Locate the cell with the specified text and output its [X, Y] center coordinate. 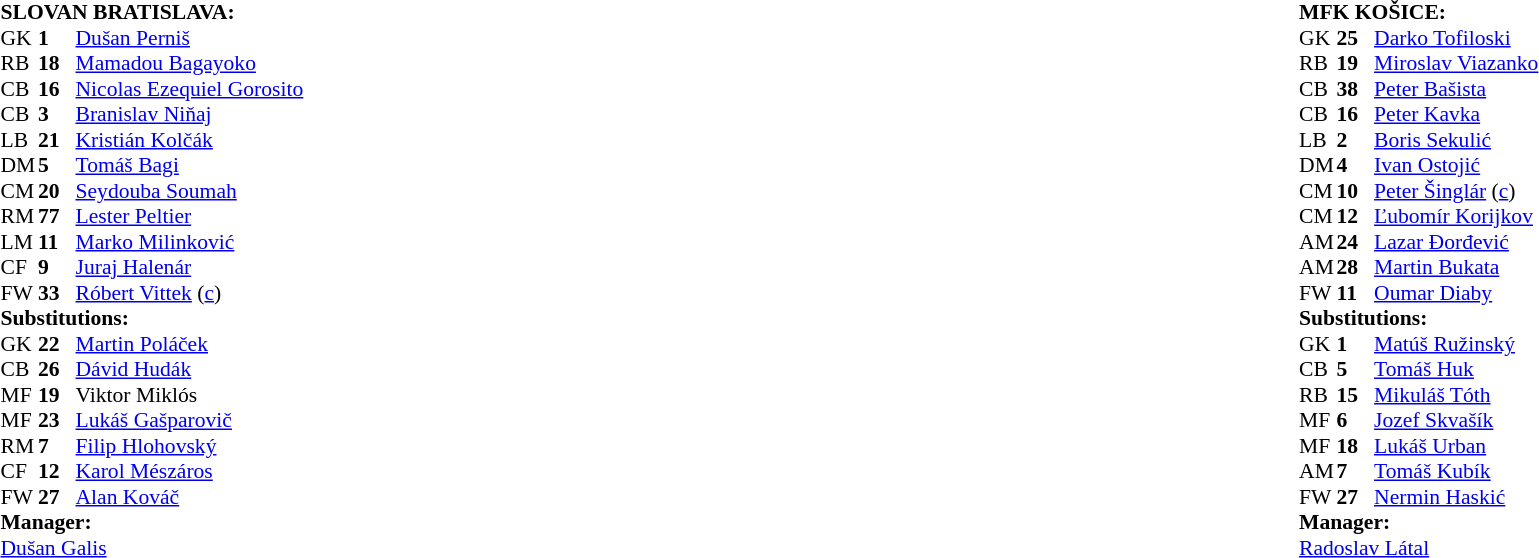
38 [1356, 89]
Tomáš Bagi [190, 165]
Nermin Haskić [1456, 497]
9 [57, 267]
Ivan Ostojić [1456, 165]
Branislav Niňaj [190, 115]
28 [1356, 267]
21 [57, 140]
Viktor Miklós [190, 395]
Martin Poláček [190, 344]
2 [1356, 140]
Tomáš Kubík [1456, 471]
Lukáš Gašparovič [190, 421]
Peter Šinglár (c) [1456, 191]
Boris Sekulić [1456, 140]
Kristián Kolčák [190, 140]
Lukáš Urban [1456, 446]
20 [57, 191]
Dušan Perniš [190, 38]
15 [1356, 395]
26 [57, 369]
22 [57, 344]
Oumar Diaby [1456, 293]
Juraj Halenár [190, 267]
Filip Hlohovský [190, 446]
Mikuláš Tóth [1456, 395]
Dávid Hudák [190, 369]
Jozef Skvašík [1456, 421]
Lester Peltier [190, 217]
Marko Milinković [190, 242]
10 [1356, 191]
Róbert Vittek (c) [190, 293]
LM [19, 242]
24 [1356, 242]
Ľubomír Korijkov [1456, 217]
Peter Bašista [1456, 89]
Tomáš Huk [1456, 369]
Martin Bukata [1456, 267]
6 [1356, 421]
Darko Tofiloski [1456, 38]
23 [57, 421]
SLOVAN BRATISLAVA: [152, 13]
Peter Kavka [1456, 115]
Nicolas Ezequiel Gorosito [190, 89]
4 [1356, 165]
Seydouba Soumah [190, 191]
25 [1356, 38]
Alan Kováč [190, 497]
Matúš Ružinský [1456, 344]
Karol Mészáros [190, 471]
MFK KOŠICE: [1418, 13]
33 [57, 293]
Lazar Đorđević [1456, 242]
77 [57, 217]
Miroslav Viazanko [1456, 63]
3 [57, 115]
Mamadou Bagayoko [190, 63]
